Find where the given text appears and provide that cell's center as [X, Y] coordinate. 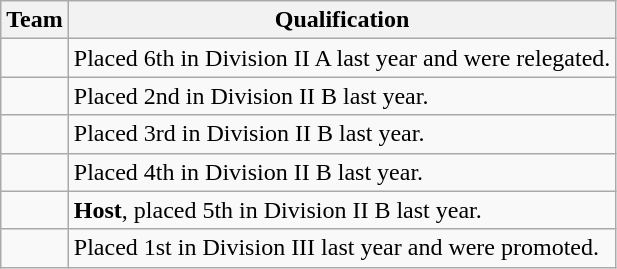
Team [35, 20]
Placed 4th in Division II B last year. [342, 172]
Placed 2nd in Division II B last year. [342, 96]
Qualification [342, 20]
Placed 1st in Division III last year and were promoted. [342, 248]
Placed 6th in Division II A last year and were relegated. [342, 58]
Host, placed 5th in Division II B last year. [342, 210]
Placed 3rd in Division II B last year. [342, 134]
